Determine the [x, y] coordinate at the center of the cell enclosing the given text.  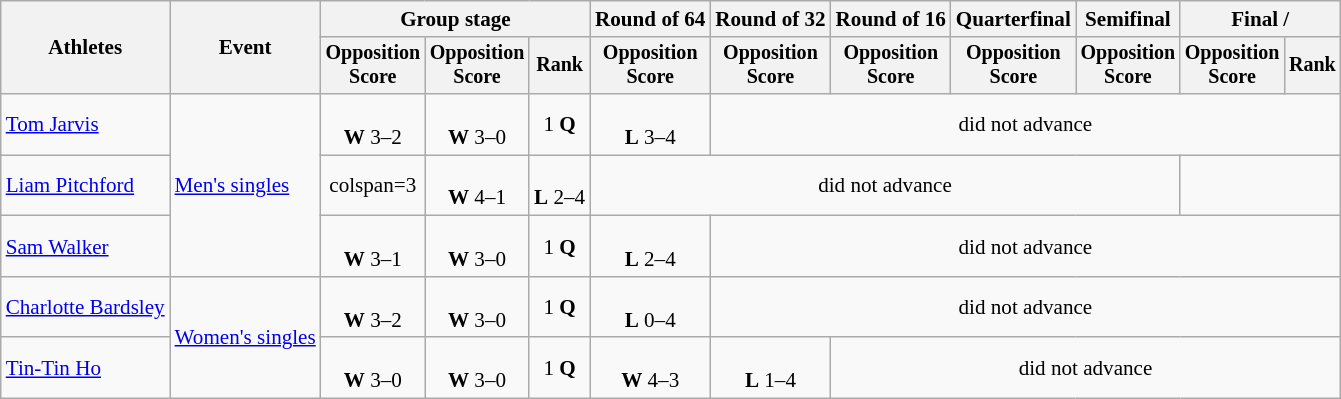
Quarterfinal [1014, 18]
Event [246, 48]
Semifinal [1128, 18]
Women's singles [246, 338]
Athletes [86, 48]
Tin-Tin Ho [86, 368]
Round of 64 [650, 18]
Final / [1260, 18]
Charlotte Bardsley [86, 308]
L 1–4 [770, 368]
Group stage [456, 18]
W 3–1 [373, 246]
Round of 32 [770, 18]
Men's singles [246, 186]
W 4–1 [477, 186]
Sam Walker [86, 246]
W 4–3 [650, 368]
colspan=3 [373, 186]
L 0–4 [650, 308]
Round of 16 [891, 18]
Liam Pitchford [86, 186]
L 3–4 [650, 124]
Tom Jarvis [86, 124]
